Pinpoint the cell where the given text exists, returning its (X, Y) midpoint coordinate. 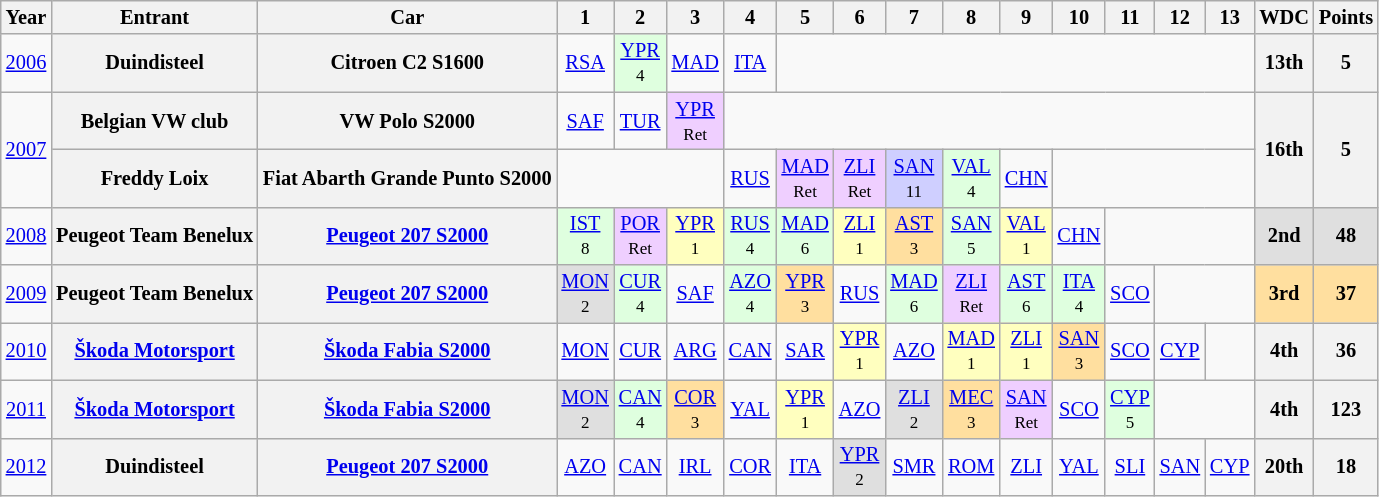
IRL (694, 467)
2012 (26, 467)
123 (1346, 409)
TUR (640, 121)
18 (1346, 467)
2007 (26, 150)
2010 (26, 351)
2008 (26, 236)
3 (694, 17)
ARG (694, 351)
4 (750, 17)
13th (1284, 63)
Car (408, 17)
SAN3 (1080, 351)
SAN11 (914, 178)
ROM (972, 467)
AZO4 (750, 294)
YPR3 (804, 294)
SAR (804, 351)
SMR (914, 467)
16th (1284, 150)
MON (586, 351)
37 (1346, 294)
1 (586, 17)
CUR4 (640, 294)
SANRet (1026, 409)
COR (750, 467)
SLI (1130, 467)
2009 (26, 294)
6 (860, 17)
VW Polo S2000 (408, 121)
11 (1130, 17)
AST6 (1026, 294)
20th (1284, 467)
VAL4 (972, 178)
36 (1346, 351)
IST8 (586, 236)
ITA4 (1080, 294)
YPR4 (640, 63)
3rd (1284, 294)
MAD1 (972, 351)
SAN5 (972, 236)
2nd (1284, 236)
ZLI2 (914, 409)
2006 (26, 63)
MAD (694, 63)
WDC (1284, 17)
10 (1080, 17)
YPR2 (860, 467)
Points (1346, 17)
RUS4 (750, 236)
AST3 (914, 236)
VAL1 (1026, 236)
13 (1230, 17)
MADRet (804, 178)
CUR (640, 351)
12 (1180, 17)
MEC3 (972, 409)
2 (640, 17)
Belgian VW club (154, 121)
48 (1346, 236)
YPRRet (694, 121)
ZLI (1026, 467)
CAN4 (640, 409)
RSA (586, 63)
7 (914, 17)
8 (972, 17)
CYP5 (1130, 409)
COR3 (694, 409)
9 (1026, 17)
Freddy Loix (154, 178)
Entrant (154, 17)
2011 (26, 409)
Citroen C2 S1600 (408, 63)
Year (26, 17)
PORRet (640, 236)
SAN (1180, 467)
Fiat Abarth Grande Punto S2000 (408, 178)
